Extract the (X, Y) coordinate from the center of the cell holding the provided text.  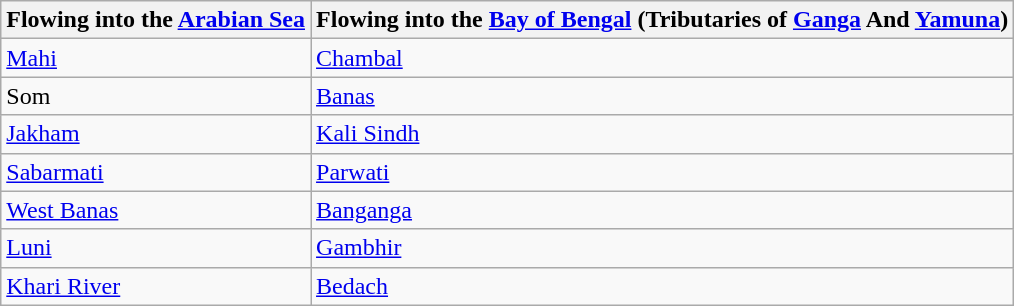
Flowing into the Bay of Bengal (Tributaries of Ganga And Yamuna) (662, 20)
Chambal (662, 58)
Mahi (156, 58)
West Banas (156, 210)
Sabarmati (156, 172)
Jakham (156, 134)
Flowing into the Arabian Sea (156, 20)
Luni (156, 248)
Banas (662, 96)
Bedach (662, 286)
Gambhir (662, 248)
Parwati (662, 172)
Banganga (662, 210)
Kali Sindh (662, 134)
Khari River (156, 286)
Som (156, 96)
